Scan for the cell matching the given text and deliver its (x, y) coordinate at center. 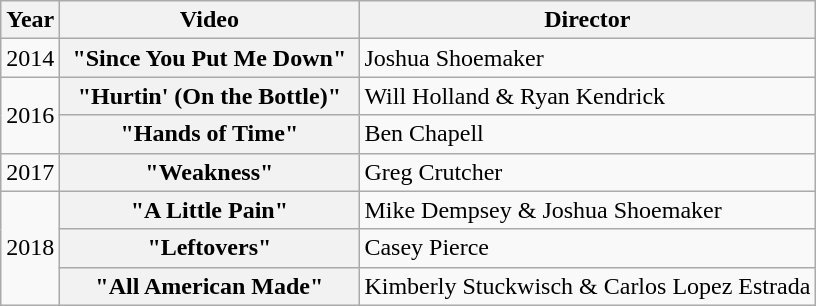
2016 (30, 115)
2018 (30, 248)
Joshua Shoemaker (588, 58)
Will Holland & Ryan Kendrick (588, 96)
"Hands of Time" (210, 134)
Kimberly Stuckwisch & Carlos Lopez Estrada (588, 286)
Casey Pierce (588, 248)
Year (30, 20)
Director (588, 20)
"Hurtin' (On the Bottle)" (210, 96)
2017 (30, 172)
Ben Chapell (588, 134)
"Weakness" (210, 172)
"A Little Pain" (210, 210)
"Since You Put Me Down" (210, 58)
"Leftovers" (210, 248)
"All American Made" (210, 286)
Greg Crutcher (588, 172)
Video (210, 20)
Mike Dempsey & Joshua Shoemaker (588, 210)
2014 (30, 58)
